Scan for the cell matching the given text and deliver its (X, Y) coordinate at center. 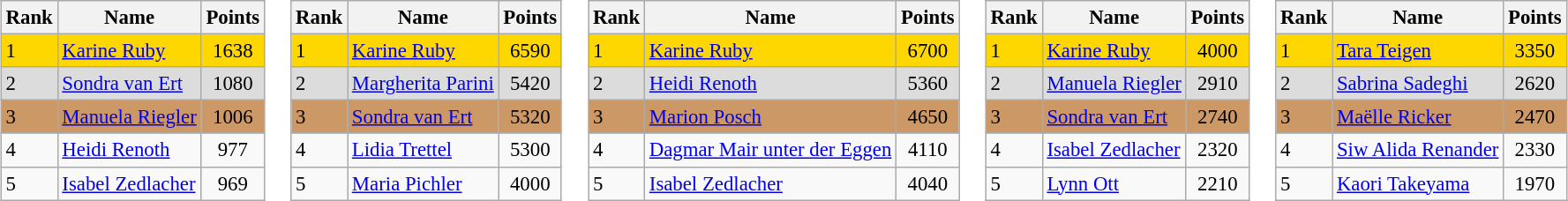
1080 (233, 84)
6590 (529, 51)
1970 (1535, 183)
1638 (233, 51)
Marion Posch (771, 117)
6700 (928, 51)
Tara Teigen (1418, 51)
1006 (233, 117)
5320 (529, 117)
Dagmar Mair unter der Eggen (771, 150)
969 (233, 183)
5360 (928, 84)
2210 (1218, 183)
Maëlle Ricker (1418, 117)
4040 (928, 183)
977 (233, 150)
2330 (1535, 150)
2910 (1218, 84)
Maria Pichler (424, 183)
2470 (1535, 117)
Lynn Ott (1114, 183)
3350 (1535, 51)
2740 (1218, 117)
Margherita Parini (424, 84)
4110 (928, 150)
Lidia Trettel (424, 150)
Sabrina Sadeghi (1418, 84)
4650 (928, 117)
Siw Alida Renander (1418, 150)
5420 (529, 84)
5300 (529, 150)
Kaori Takeyama (1418, 183)
2320 (1218, 150)
2620 (1535, 84)
